Provide the [x, y] coordinate of the cell's center where the given text is located.  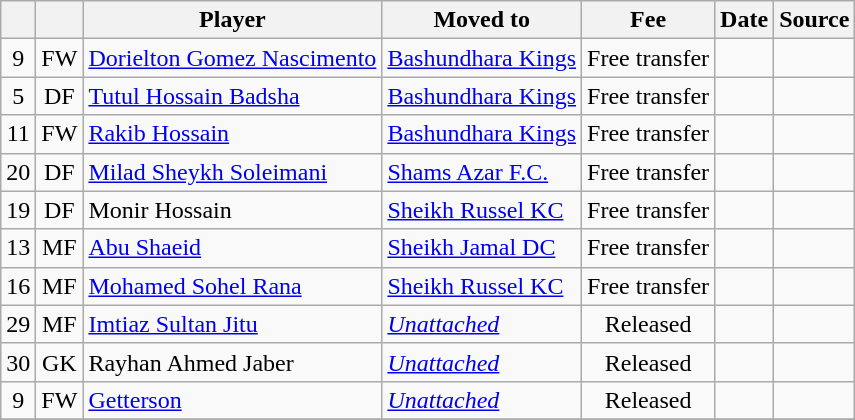
Mohamed Sohel Rana [232, 286]
Shams Azar F.C. [482, 172]
Source [814, 20]
30 [18, 362]
19 [18, 210]
29 [18, 324]
Milad Sheykh Soleimani [232, 172]
Fee [648, 20]
20 [18, 172]
Tutul Hossain Badsha [232, 96]
11 [18, 134]
Rayhan Ahmed Jaber [232, 362]
13 [18, 248]
Date [744, 20]
Abu Shaeid [232, 248]
Monir Hossain [232, 210]
Imtiaz Sultan Jitu [232, 324]
Getterson [232, 400]
Player [232, 20]
Moved to [482, 20]
5 [18, 96]
Rakib Hossain [232, 134]
Sheikh Jamal DC [482, 248]
Dorielton Gomez Nascimento [232, 58]
GK [60, 362]
16 [18, 286]
